For the text-containing cell, return its midpoint in (X, Y) coordinate format. 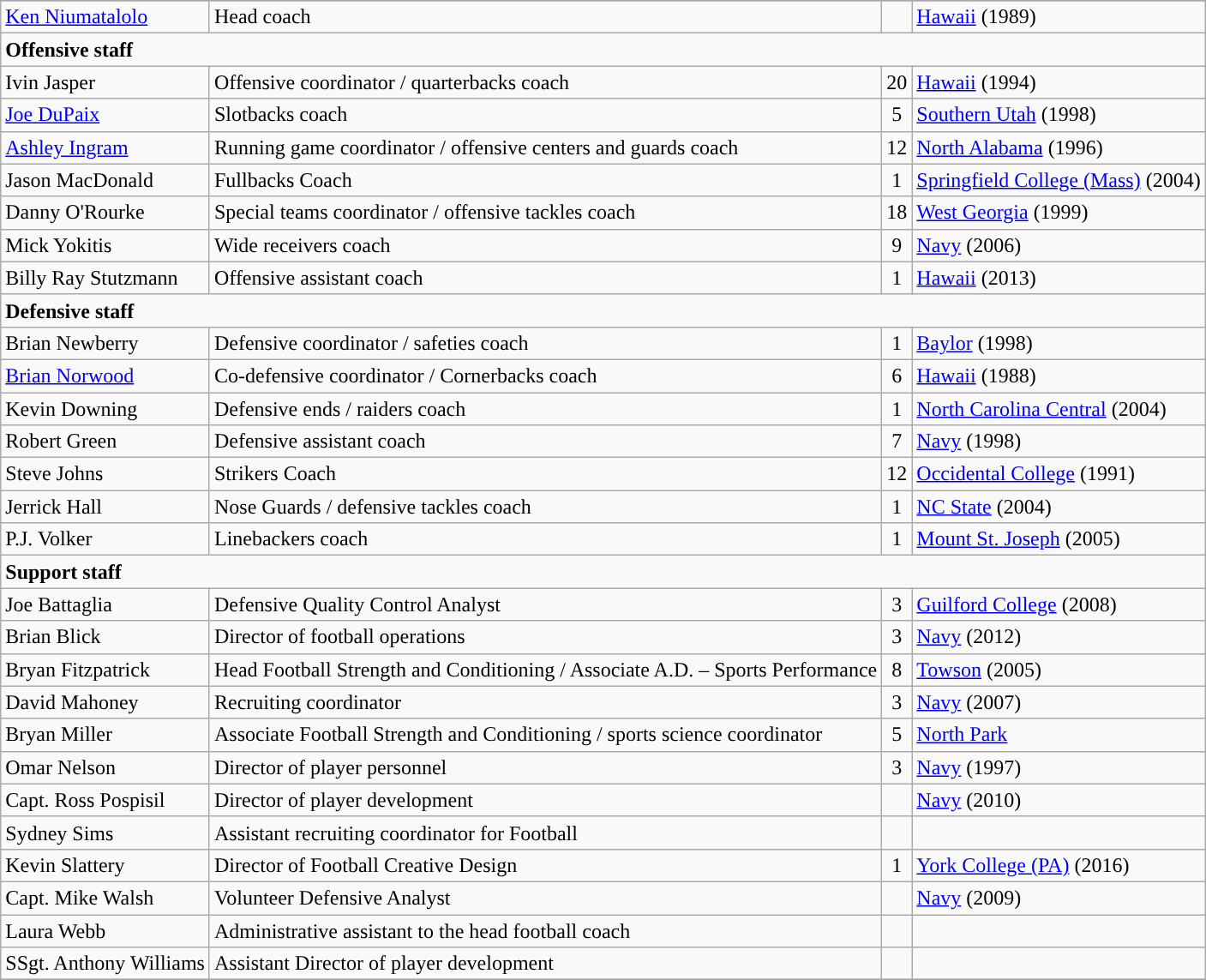
Defensive assistant coach (545, 442)
Capt. Mike Walsh (105, 898)
Joe DuPaix (105, 115)
Defensive staff (603, 310)
Nose Guards / defensive tackles coach (545, 507)
Southern Utah (1998) (1059, 115)
Bryan Miller (105, 735)
Guilford College (2008) (1059, 604)
Director of Football Creative Design (545, 865)
York College (PA) (2016) (1059, 865)
Recruiting coordinator (545, 702)
West Georgia (1999) (1059, 213)
Offensive staff (603, 50)
NC State (2004) (1059, 507)
Linebackers coach (545, 539)
Steve Johns (105, 474)
Offensive assistant coach (545, 278)
North Carolina Central (2004) (1059, 409)
Director of football operations (545, 637)
Hawaii (1994) (1059, 82)
Towson (2005) (1059, 670)
Brian Newberry (105, 343)
Defensive Quality Control Analyst (545, 604)
David Mahoney (105, 702)
Navy (1998) (1059, 442)
Director of player development (545, 800)
SSgt. Anthony Williams (105, 964)
18 (897, 213)
Assistant Director of player development (545, 964)
Volunteer Defensive Analyst (545, 898)
Navy (2006) (1059, 245)
Mount St. Joseph (2005) (1059, 539)
P.J. Volker (105, 539)
Assistant recruiting coordinator for Football (545, 833)
Offensive coordinator / quarterbacks coach (545, 82)
Brian Norwood (105, 376)
North Alabama (1996) (1059, 147)
Support staff (603, 572)
Administrative assistant to the head football coach (545, 930)
Hawaii (1988) (1059, 376)
8 (897, 670)
Occidental College (1991) (1059, 474)
Kevin Slattery (105, 865)
Head coach (545, 17)
Joe Battaglia (105, 604)
Baylor (1998) (1059, 343)
Associate Football Strength and Conditioning / sports science coordinator (545, 735)
20 (897, 82)
Navy (2010) (1059, 800)
Robert Green (105, 442)
Hawaii (2013) (1059, 278)
Navy (2007) (1059, 702)
Laura Webb (105, 930)
Brian Blick (105, 637)
Ivin Jasper (105, 82)
Navy (2009) (1059, 898)
Jerrick Hall (105, 507)
Strikers Coach (545, 474)
Kevin Downing (105, 409)
9 (897, 245)
North Park (1059, 735)
Fullbacks Coach (545, 180)
Co-defensive coordinator / Cornerbacks coach (545, 376)
Director of player personnel (545, 767)
Springfield College (Mass) (2004) (1059, 180)
Navy (2012) (1059, 637)
Wide receivers coach (545, 245)
Running game coordinator / offensive centers and guards coach (545, 147)
Bryan Fitzpatrick (105, 670)
7 (897, 442)
Slotbacks coach (545, 115)
Danny O'Rourke (105, 213)
Defensive coordinator / safeties coach (545, 343)
Sydney Sims (105, 833)
Head Football Strength and Conditioning / Associate A.D. – Sports Performance (545, 670)
6 (897, 376)
Hawaii (1989) (1059, 17)
Jason MacDonald (105, 180)
Special teams coordinator / offensive tackles coach (545, 213)
Billy Ray Stutzmann (105, 278)
Ashley Ingram (105, 147)
Ken Niumatalolo (105, 17)
Navy (1997) (1059, 767)
Capt. Ross Pospisil (105, 800)
Defensive ends / raiders coach (545, 409)
Mick Yokitis (105, 245)
Omar Nelson (105, 767)
